Pinpoint the cell where the given text exists, returning its (x, y) midpoint coordinate. 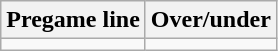
Pregame line (74, 20)
Over/under (210, 20)
